Find where the given text appears and provide that cell's center as [X, Y] coordinate. 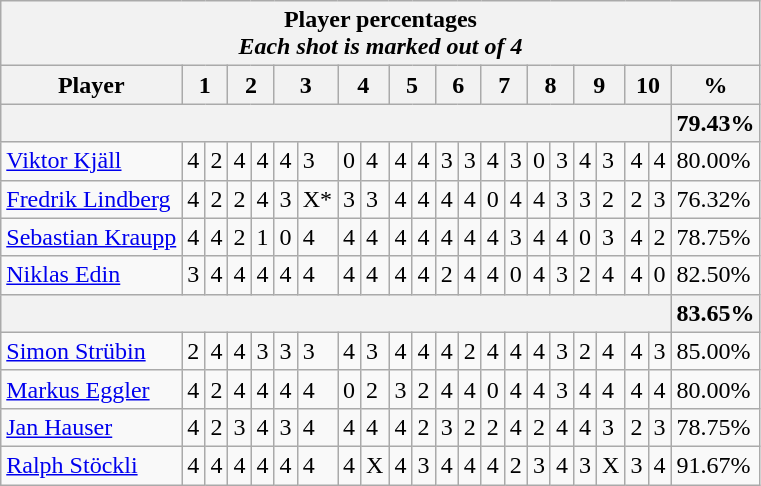
Ralph Stöckli [92, 465]
% [716, 85]
83.65% [716, 313]
5 [412, 85]
Jan Hauser [92, 427]
10 [648, 85]
Viktor Kjäll [92, 161]
Markus Eggler [92, 389]
Fredrik Lindberg [92, 199]
91.67% [716, 465]
85.00% [716, 351]
Player [92, 85]
9 [598, 85]
79.43% [716, 123]
X* [317, 199]
7 [504, 85]
6 [458, 85]
Niklas Edin [92, 275]
82.50% [716, 275]
Simon Strübin [92, 351]
Sebastian Kraupp [92, 237]
Player percentages Each shot is marked out of 4 [380, 34]
76.32% [716, 199]
8 [550, 85]
